Locate the cell with the specified text and output its (X, Y) center coordinate. 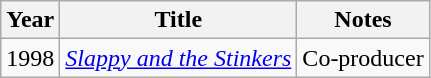
Slappy and the Stinkers (178, 58)
Co-producer (363, 58)
Title (178, 20)
1998 (30, 58)
Notes (363, 20)
Year (30, 20)
